For the text-containing cell, return its midpoint in (x, y) coordinate format. 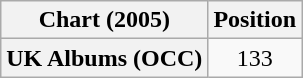
133 (255, 58)
Chart (2005) (104, 20)
Position (255, 20)
UK Albums (OCC) (104, 58)
